From the cell containing the given text, extract its center point as (X, Y) coordinate. 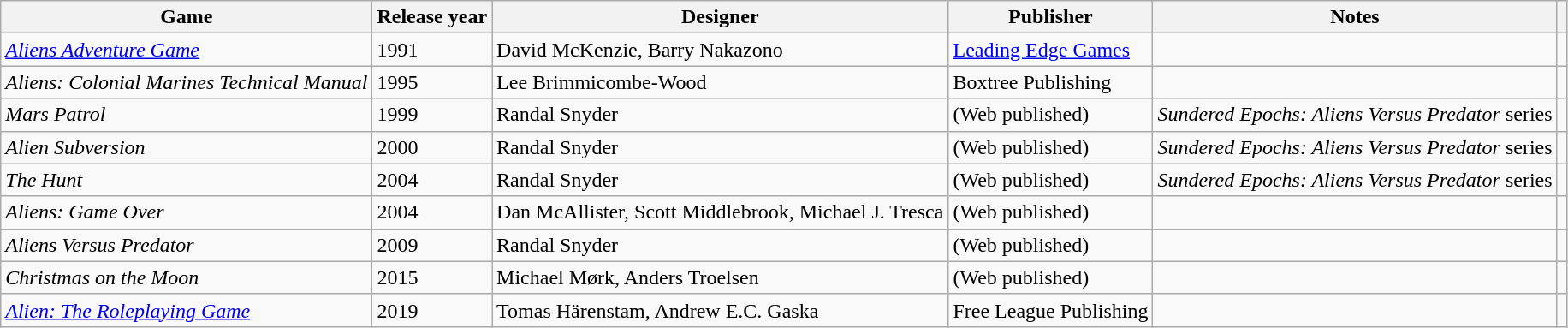
Dan McAllister, Scott Middlebrook, Michael J. Tresca (721, 212)
Christmas on the Moon (187, 277)
David McKenzie, Barry Nakazono (721, 50)
Michael Mørk, Anders Troelsen (721, 277)
Boxtree Publishing (1051, 82)
Free League Publishing (1051, 310)
Publisher (1051, 17)
Notes (1355, 17)
2009 (432, 245)
Aliens Adventure Game (187, 50)
Leading Edge Games (1051, 50)
The Hunt (187, 180)
Mars Patrol (187, 115)
2000 (432, 147)
Lee Brimmicombe-Wood (721, 82)
1991 (432, 50)
Game (187, 17)
Designer (721, 17)
2019 (432, 310)
Alien: The Roleplaying Game (187, 310)
Alien Subversion (187, 147)
Release year (432, 17)
2015 (432, 277)
Aliens: Colonial Marines Technical Manual (187, 82)
Aliens: Game Over (187, 212)
Tomas Härenstam, Andrew E.C. Gaska (721, 310)
Aliens Versus Predator (187, 245)
1995 (432, 82)
1999 (432, 115)
